Identify which cell holds the provided text, then report its (X, Y) central coordinate. 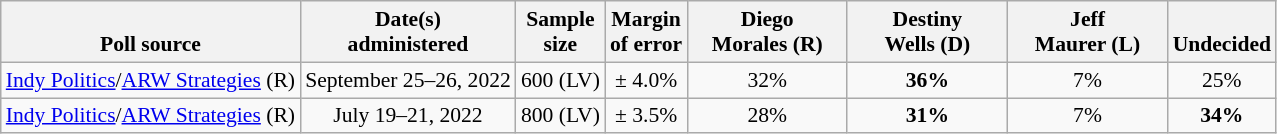
JeffMaurer (L) (1087, 32)
± 3.5% (646, 116)
800 (LV) (560, 116)
36% (927, 80)
600 (LV) (560, 80)
25% (1222, 80)
31% (927, 116)
± 4.0% (646, 80)
September 25–26, 2022 (408, 80)
32% (767, 80)
Undecided (1222, 32)
July 19–21, 2022 (408, 116)
34% (1222, 116)
DestinyWells (D) (927, 32)
Poll source (150, 32)
28% (767, 116)
DiegoMorales (R) (767, 32)
Samplesize (560, 32)
Date(s)administered (408, 32)
Marginof error (646, 32)
